Locate the cell with the specified text and output its (x, y) center coordinate. 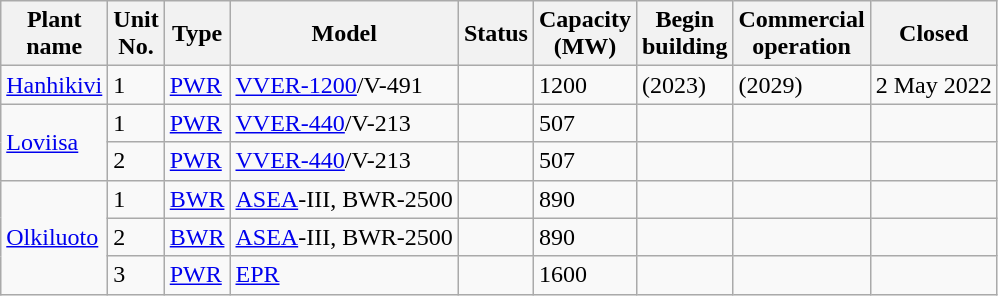
Plantname (54, 34)
3 (136, 275)
Loviisa (54, 142)
Status (496, 34)
1600 (584, 275)
2 May 2022 (934, 85)
Capacity(MW) (584, 34)
1200 (584, 85)
Type (197, 34)
VVER-1200/V-491 (344, 85)
Hanhikivi (54, 85)
EPR (344, 275)
Olkiluoto (54, 237)
(2029) (802, 85)
Closed (934, 34)
UnitNo. (136, 34)
Model (344, 34)
Beginbuilding (684, 34)
(2023) (684, 85)
Commercialoperation (802, 34)
